Find where the given text appears and provide that cell's center as (x, y) coordinate. 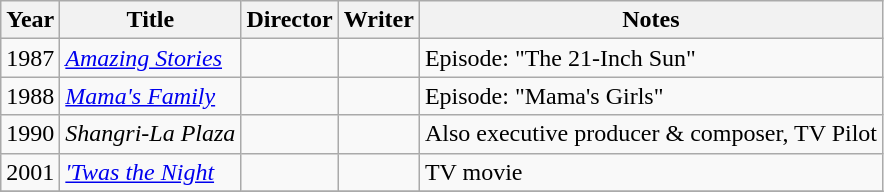
Notes (650, 20)
Year (30, 20)
Mama's Family (150, 96)
Title (150, 20)
2001 (30, 172)
Also executive producer & composer, TV Pilot (650, 134)
TV movie (650, 172)
Amazing Stories (150, 58)
Episode: "Mama's Girls" (650, 96)
1987 (30, 58)
1990 (30, 134)
'Twas the Night (150, 172)
Director (290, 20)
1988 (30, 96)
Episode: "The 21-Inch Sun" (650, 58)
Shangri-La Plaza (150, 134)
Writer (378, 20)
